Pinpoint the cell where the given text exists, returning its [x, y] midpoint coordinate. 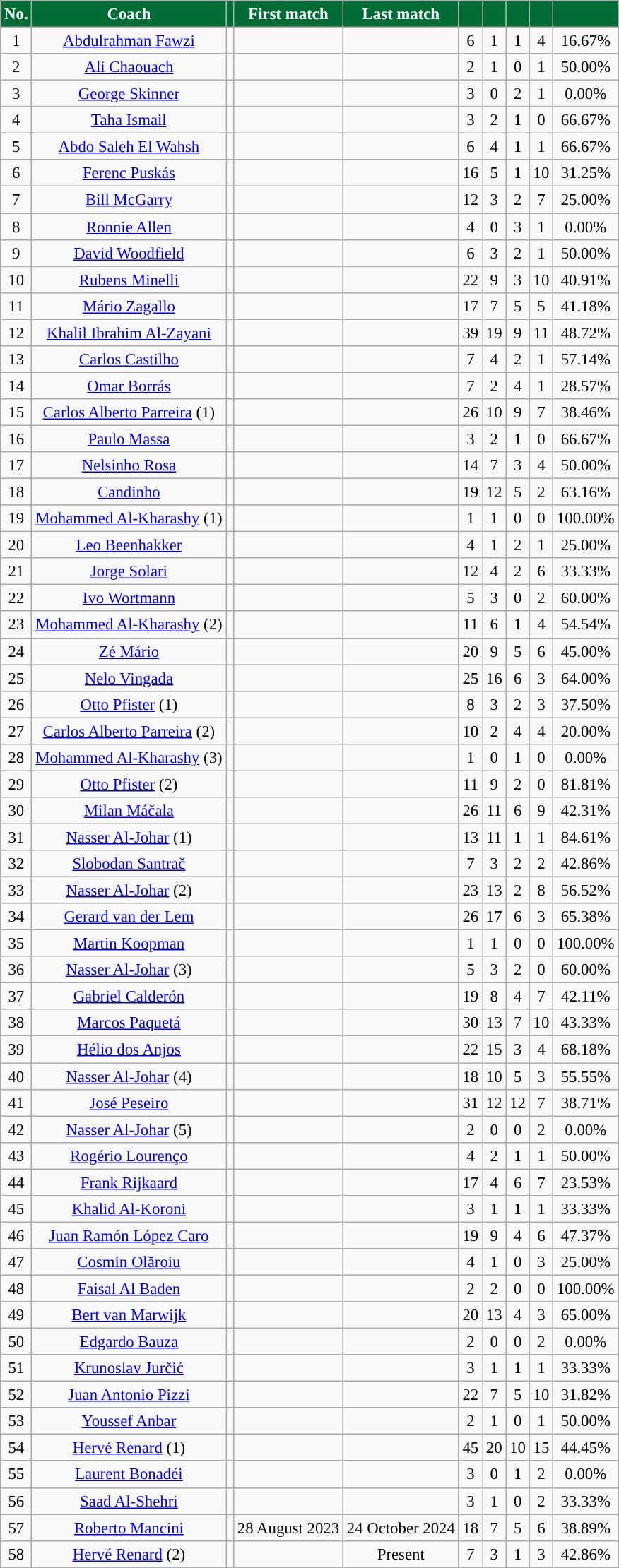
Krunoslav Jurčić [129, 1368]
42.31% [586, 811]
54.54% [586, 625]
First match [288, 14]
Juan Ramón López Caro [129, 1235]
24 [16, 651]
Cosmin Olăroiu [129, 1262]
Nelo Vingada [129, 678]
Nasser Al-Johar (5) [129, 1129]
65.00% [586, 1315]
Abdulrahman Fawzi [129, 41]
28.57% [586, 386]
David Woodfield [129, 253]
Zé Mário [129, 651]
38.89% [586, 1528]
55 [16, 1475]
56 [16, 1501]
34 [16, 917]
48.72% [586, 333]
47.37% [586, 1235]
Carlos Castilho [129, 360]
Gabriel Calderón [129, 997]
Youssef Anbar [129, 1421]
Edgardo Bauza [129, 1342]
54 [16, 1448]
23.53% [586, 1182]
46 [16, 1235]
Taha Ismail [129, 120]
Mohammed Al-Kharashy (1) [129, 518]
Candinho [129, 492]
Present [401, 1554]
Paulo Massa [129, 439]
Ali Chaouach [129, 67]
Nasser Al-Johar (2) [129, 891]
Martin Koopman [129, 944]
63.16% [586, 492]
58 [16, 1554]
53 [16, 1421]
68.18% [586, 1050]
38.46% [586, 412]
Slobodan Santrač [129, 864]
Rubens Minelli [129, 280]
Hervé Renard (2) [129, 1554]
Coach [129, 14]
Omar Borrás [129, 386]
Abdo Saleh El Wahsh [129, 147]
41 [16, 1103]
24 October 2024 [401, 1528]
50 [16, 1342]
29 [16, 784]
37.50% [586, 704]
Khalil Ibrahim Al-Zayani [129, 333]
Khalid Al-Koroni [129, 1209]
Hervé Renard (1) [129, 1448]
64.00% [586, 678]
16.67% [586, 41]
Ferenc Puskás [129, 173]
Bill McGarry [129, 200]
Otto Pfister (2) [129, 784]
38.71% [586, 1103]
Faisal Al Baden [129, 1288]
47 [16, 1262]
Mohammed Al-Kharashy (3) [129, 758]
Ronnie Allen [129, 227]
28 August 2023 [288, 1528]
40.91% [586, 280]
45.00% [586, 651]
42.11% [586, 997]
Ivo Wortmann [129, 598]
Laurent Bonadéi [129, 1475]
Nelsinho Rosa [129, 465]
Marcos Paquetá [129, 1023]
65.38% [586, 917]
Mário Zagallo [129, 306]
43 [16, 1156]
Gerard van der Lem [129, 917]
28 [16, 758]
Roberto Mancini [129, 1528]
55.55% [586, 1076]
48 [16, 1288]
32 [16, 864]
44 [16, 1182]
No. [16, 14]
31.25% [586, 173]
Carlos Alberto Parreira (2) [129, 731]
35 [16, 944]
Otto Pfister (1) [129, 704]
George Skinner [129, 94]
37 [16, 997]
43.33% [586, 1023]
52 [16, 1395]
Jorge Solari [129, 571]
Last match [401, 14]
Frank Rijkaard [129, 1182]
21 [16, 571]
Nasser Al-Johar (3) [129, 970]
57 [16, 1528]
27 [16, 731]
81.81% [586, 784]
33 [16, 891]
Bert van Marwijk [129, 1315]
Juan Antonio Pizzi [129, 1395]
Saad Al-Shehri [129, 1501]
44.45% [586, 1448]
38 [16, 1023]
Carlos Alberto Parreira (1) [129, 412]
56.52% [586, 891]
57.14% [586, 360]
José Peseiro [129, 1103]
Mohammed Al-Kharashy (2) [129, 625]
31.82% [586, 1395]
40 [16, 1076]
42 [16, 1129]
Leo Beenhakker [129, 545]
49 [16, 1315]
41.18% [586, 306]
Hélio dos Anjos [129, 1050]
36 [16, 970]
20.00% [586, 731]
Milan Máčala [129, 811]
Nasser Al-Johar (1) [129, 837]
51 [16, 1368]
Rogério Lourenço [129, 1156]
84.61% [586, 837]
Nasser Al-Johar (4) [129, 1076]
